Locate the cell with the specified text and output its [X, Y] center coordinate. 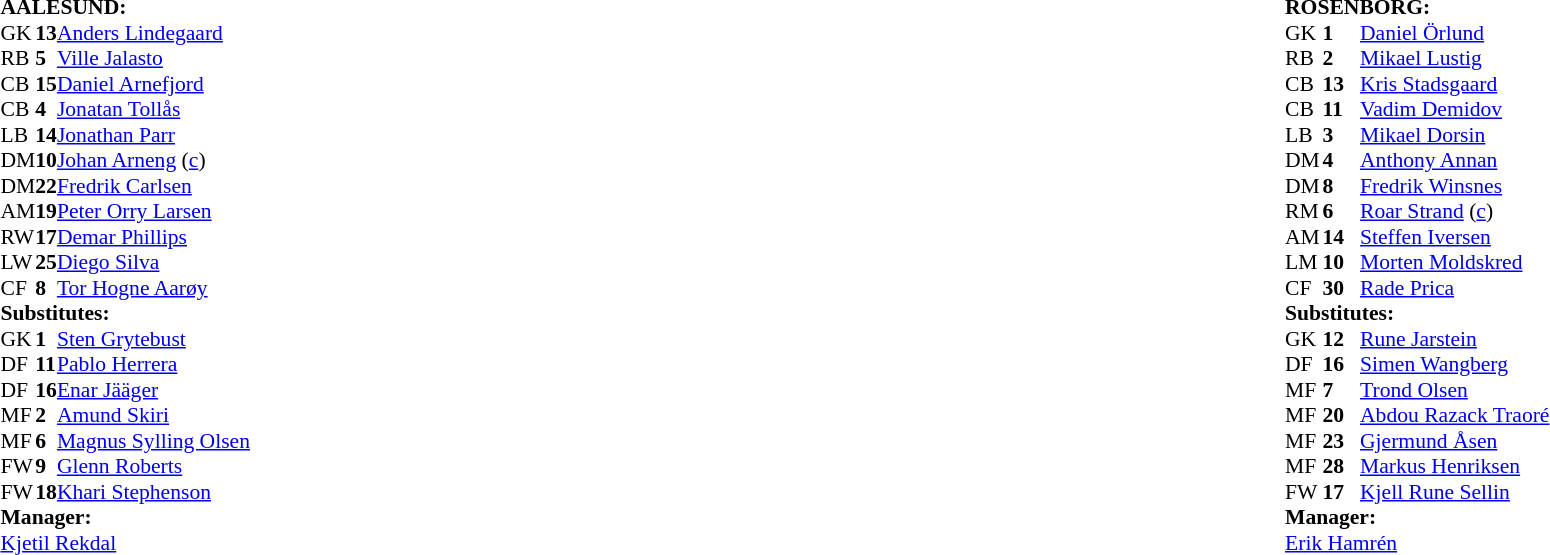
28 [1342, 467]
Ville Jalasto [154, 59]
Fredrik Carlsen [154, 186]
Daniel Örlund [1454, 33]
Mikael Dorsin [1454, 135]
RW [18, 237]
Steffen Iversen [1454, 237]
Gjermund Åsen [1454, 441]
Roar Strand (c) [1454, 211]
Johan Arneng (c) [154, 161]
15 [46, 84]
Simen Wangberg [1454, 365]
22 [46, 186]
Mikael Lustig [1454, 59]
RM [1304, 211]
Magnus Sylling Olsen [154, 441]
Kris Stadsgaard [1454, 84]
Jonathan Parr [154, 135]
Diego Silva [154, 263]
Amund Skiri [154, 415]
Rade Prica [1454, 288]
Kjell Rune Sellin [1454, 492]
Khari Stephenson [154, 492]
25 [46, 263]
Vadim Demidov [1454, 109]
Pablo Herrera [154, 365]
7 [1342, 390]
Enar Jääger [154, 390]
5 [46, 59]
Rune Jarstein [1454, 339]
19 [46, 211]
Trond Olsen [1454, 390]
LW [18, 263]
Markus Henriksen [1454, 467]
23 [1342, 441]
9 [46, 467]
Glenn Roberts [154, 467]
Abdou Razack Traoré [1454, 415]
Tor Hogne Aarøy [154, 288]
3 [1342, 135]
Peter Orry Larsen [154, 211]
30 [1342, 288]
Anders Lindegaard [154, 33]
LM [1304, 263]
Jonatan Tollås [154, 109]
Fredrik Winsnes [1454, 186]
Demar Phillips [154, 237]
12 [1342, 339]
20 [1342, 415]
18 [46, 492]
Morten Moldskred [1454, 263]
Sten Grytebust [154, 339]
Anthony Annan [1454, 161]
Daniel Arnefjord [154, 84]
